Provide the (x, y) coordinate of the cell's center where the given text is located.  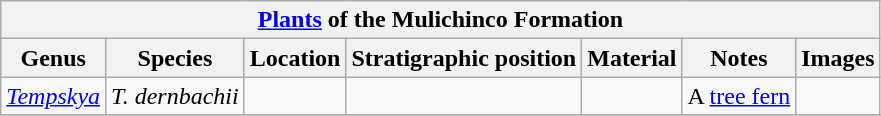
Images (838, 58)
Genus (54, 58)
T. dernbachii (176, 96)
Notes (739, 58)
Plants of the Mulichinco Formation (440, 20)
Species (176, 58)
Tempskya (54, 96)
A tree fern (739, 96)
Location (295, 58)
Material (632, 58)
Stratigraphic position (464, 58)
